Provide the [x, y] coordinate of the cell's center where the given text is located.  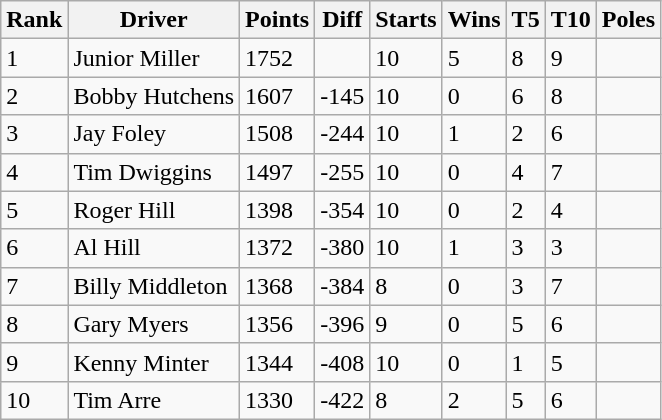
Billy Middleton [154, 286]
1344 [278, 362]
-380 [342, 248]
Bobby Hutchens [154, 96]
Starts [406, 20]
Poles [628, 20]
-354 [342, 210]
Driver [154, 20]
-255 [342, 172]
-396 [342, 324]
Diff [342, 20]
Rank [34, 20]
Wins [474, 20]
-244 [342, 134]
Gary Myers [154, 324]
1497 [278, 172]
Roger Hill [154, 210]
T10 [570, 20]
1607 [278, 96]
1398 [278, 210]
Kenny Minter [154, 362]
-145 [342, 96]
1356 [278, 324]
Junior Miller [154, 58]
1372 [278, 248]
-384 [342, 286]
1508 [278, 134]
1752 [278, 58]
-422 [342, 400]
-408 [342, 362]
T5 [526, 20]
Al Hill [154, 248]
Points [278, 20]
Tim Arre [154, 400]
1368 [278, 286]
Tim Dwiggins [154, 172]
1330 [278, 400]
Jay Foley [154, 134]
